Capture the cell that displays the provided text and extract its [x, y] central coordinate. 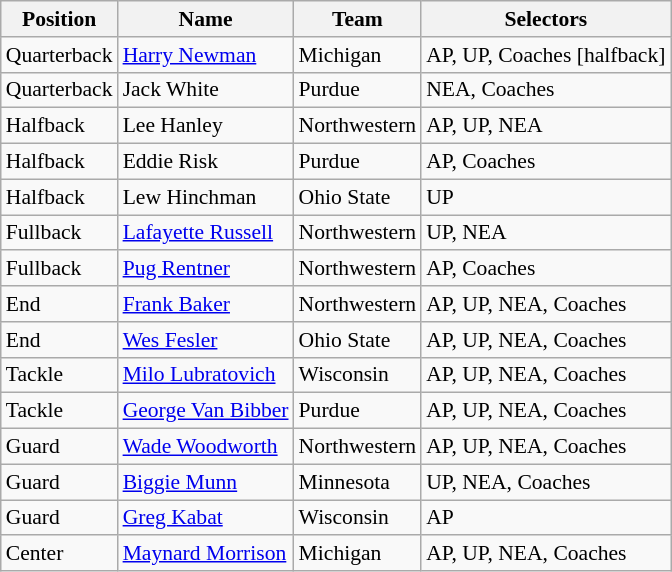
Eddie Risk [206, 162]
Lee Hanley [206, 126]
Name [206, 19]
Greg Kabat [206, 518]
Frank Baker [206, 304]
Lafayette Russell [206, 233]
UP, NEA [546, 233]
Lew Hinchman [206, 197]
Wes Fesler [206, 340]
NEA, Coaches [546, 90]
UP [546, 197]
Minnesota [358, 482]
Center [60, 554]
AP [546, 518]
Harry Newman [206, 55]
Pug Rentner [206, 269]
Selectors [546, 19]
George Van Bibber [206, 411]
Maynard Morrison [206, 554]
AP, UP, Coaches [halfback] [546, 55]
Team [358, 19]
Biggie Munn [206, 482]
Wade Woodworth [206, 447]
Milo Lubratovich [206, 375]
Jack White [206, 90]
UP, NEA, Coaches [546, 482]
Position [60, 19]
AP, UP, NEA [546, 126]
